From the cell containing the given text, extract its center point as (x, y) coordinate. 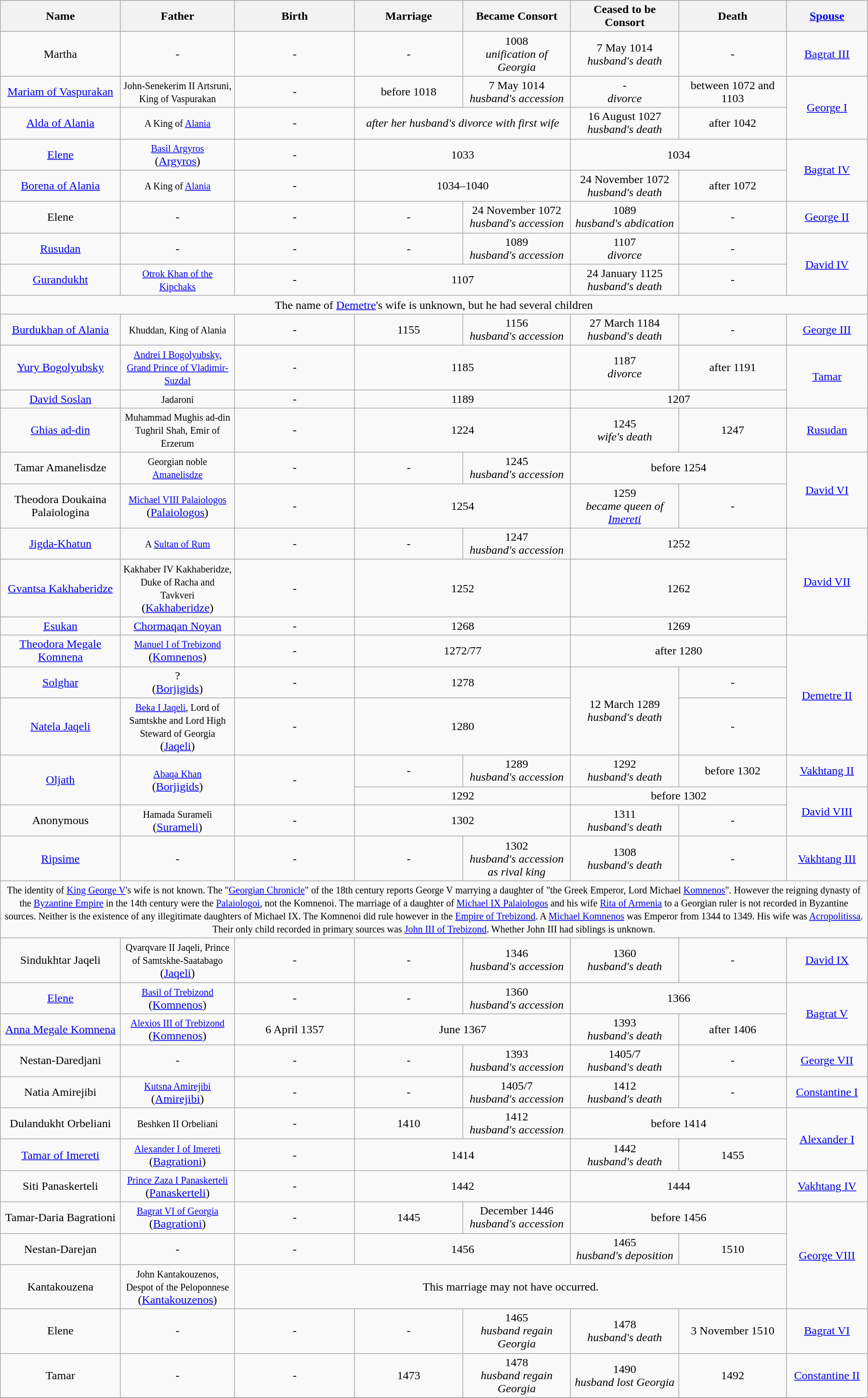
Demetre II (827, 695)
Qvarqvare II Jaqeli, Prince of Samtskhe-Saatabago(Jaqeli) (177, 960)
Vakhtang II (827, 771)
before 1456 (679, 1217)
George VIII (827, 1255)
1473 (408, 1375)
George I (827, 107)
12 March 1289husband's death (625, 711)
December 1446husband's accession (516, 1217)
1207 (679, 399)
1442husband's death (625, 1155)
1247husband's accession (516, 544)
Yury Bogolyubsky (61, 367)
The name of Demetre's wife is unknown, but he had several children (434, 305)
David VIII (827, 812)
1490husband lost Georgia (625, 1375)
Spouse (827, 16)
1245wife's death (625, 430)
George II (827, 217)
Natela Jaqeli (61, 727)
Jigda-Khatun (61, 544)
Esukan (61, 626)
Chormaqan Noyan (177, 626)
before 1254 (679, 468)
Khuddan, King of Alania (177, 330)
Tamar of Imereti (61, 1155)
after 1072 (733, 186)
Anna Megale Komnena (61, 1029)
27 March 1184husband's death (625, 330)
Bagrat V (827, 1013)
1393husband's death (625, 1029)
Abaqa Khan(Borjigids) (177, 780)
Jadaroni (177, 399)
Constantine II (827, 1375)
David Soslan (61, 399)
1262 (679, 588)
David IV (827, 264)
after 1280 (679, 651)
Nestan-Darejan (61, 1249)
1089husband's accession (516, 249)
1280 (462, 727)
Siti Panaskerteli (61, 1186)
1034 (679, 154)
Became Consort (516, 16)
Kakhaber IV Kakhaberidze, Duke of Racha and Tavkveri(Kakhaberidze) (177, 588)
David VI (827, 491)
1107divorce (625, 249)
Theodora Doukaina Palaiologina (61, 506)
1245husband's accession (516, 468)
Burdukhan of Alania (61, 330)
1478husband regain Georgia (516, 1375)
1465husband regain Georgia (516, 1331)
Gvantsa Kakhaberidze (61, 588)
1008unification of Georgia (516, 54)
1393husband's accession (516, 1061)
Oljath (61, 780)
1455 (733, 1155)
Tamar-Daria Bagrationi (61, 1217)
after 1191 (733, 367)
Nestan-Daredjani (61, 1061)
after 1406 (733, 1029)
Mariam of Vaspurakan (61, 92)
Gurandukht (61, 280)
Marriage (408, 16)
1272/77 (462, 651)
Solghar (61, 682)
Hamada Surameli(Surameli) (177, 820)
1224 (462, 430)
Ripsime (61, 858)
after 1042 (733, 123)
1278 (462, 682)
George III (827, 330)
Basil Argyros(Argyros) (177, 154)
1308husband's death (625, 858)
David VII (827, 582)
before 1414 (679, 1124)
1187divorce (625, 367)
1292 (462, 796)
1156husband's accession (516, 330)
24 November 1072husband's death (625, 186)
Tamar Amanelisdze (61, 468)
Vakhtang III (827, 858)
John-Senekerim II Artsruni, King of Vaspurakan (177, 92)
Manuel I of Trebizond(Komnenos) (177, 651)
1465husband's deposition (625, 1249)
before 1018 (408, 92)
3 November 1510 (733, 1331)
24 January 1125husband's death (625, 280)
Beka I Jaqeli, Lord of Samtskhe and Lord High Steward of Georgia(Jaqeli) (177, 727)
1155 (408, 330)
Theodora Megale Komnena (61, 651)
1405/7husband's death (625, 1061)
between 1072 and 1103 (733, 92)
Father (177, 16)
Alexander I of Imereti(Bagrationi) (177, 1155)
Basil of Trebizond(Komnenos) (177, 998)
1107 (462, 280)
Ghias ad-din (61, 430)
David IX (827, 960)
George VII (827, 1061)
Alexios III of Trebizond(Komnenos) (177, 1029)
1302husband's accession as rival king (516, 858)
1311husband's death (625, 820)
24 November 1072husband's accession (516, 217)
after her husband's divorce with first wife (462, 123)
Death (733, 16)
1302 (462, 820)
1492 (733, 1375)
1410 (408, 1124)
Martha (61, 54)
1254 (462, 506)
1259became queen of Imereti (625, 506)
Michael VIII Palaiologos(Palaiologos) (177, 506)
1289husband's accession (516, 771)
1412husband's accession (516, 1124)
Ceased to be Consort (625, 16)
1360husband's death (625, 960)
Bagrat III (827, 54)
1247 (733, 430)
Prince Zaza I Panaskerteli(Panaskerteli) (177, 1186)
-divorce (625, 92)
Birth (295, 16)
Alda of Alania (61, 123)
Bagrat IV (827, 170)
Bagrat VI (827, 1331)
1034–1040 (462, 186)
A Sultan of Rum (177, 544)
?(Borjigids) (177, 682)
1478husband's death (625, 1331)
6 April 1357 (295, 1029)
1292husband's death (625, 771)
Beshken II Orbeliani (177, 1124)
1269 (679, 626)
1185 (462, 367)
This marriage may not have occurred. (511, 1287)
Kutsna Amirejibi(Amirejibi) (177, 1092)
7 May 1014husband's accession (516, 92)
1366 (679, 998)
1033 (462, 154)
1444 (679, 1186)
Muhammad Mughis ad-din Tughril Shah, Emir of Erzerum (177, 430)
Constantine I (827, 1092)
1414 (462, 1155)
Georgian noble Amanelisdze (177, 468)
16 August 1027husband's death (625, 123)
1412husband's death (625, 1092)
Otrok Khan of the Kipchaks (177, 280)
Natia Amirejibi (61, 1092)
Borena of Alania (61, 186)
1360husband's accession (516, 998)
1268 (462, 626)
1445 (408, 1217)
1089husband's abdication (625, 217)
1442 (462, 1186)
1510 (733, 1249)
Alexander I (827, 1139)
1456 (462, 1249)
Sindukhtar Jaqeli (61, 960)
7 May 1014husband's death (625, 54)
1405/7husband's accession (516, 1092)
Vakhtang IV (827, 1186)
1346husband's accession (516, 960)
Name (61, 16)
1189 (462, 399)
Anonymous (61, 820)
Bagrat VI of Georgia(Bagrationi) (177, 1217)
Andrei I Bogolyubsky, Grand Prince of Vladimir-Suzdal (177, 367)
June 1367 (462, 1029)
John Kantakouzenos, Despot of the Peloponnese(Kantakouzenos) (177, 1287)
Dulandukht Orbeliani (61, 1124)
Kantakouzena (61, 1287)
